Locate the cell with the specified text and output its [X, Y] center coordinate. 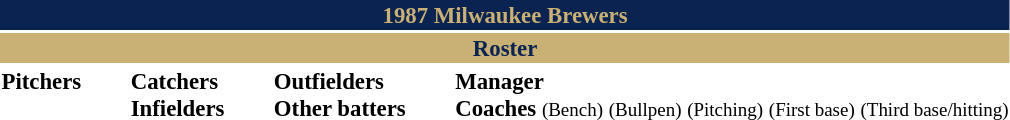
Roster [505, 48]
1987 Milwaukee Brewers [505, 15]
